Detect which cell encompasses the target text, then output its [X, Y] center coordinate. 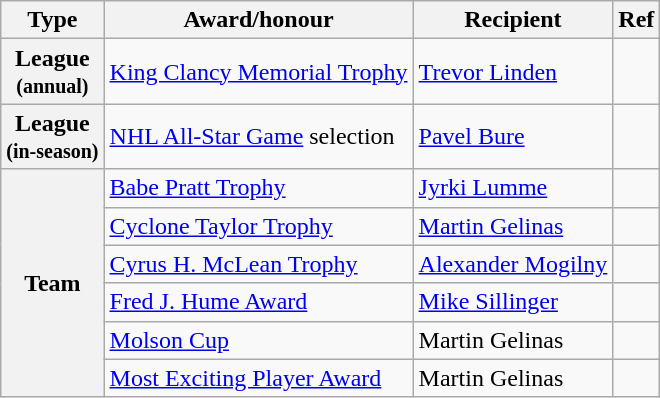
Mike Sillinger [513, 302]
Award/honour [258, 20]
Alexander Mogilny [513, 264]
League(annual) [52, 72]
King Clancy Memorial Trophy [258, 72]
Most Exciting Player Award [258, 378]
Recipient [513, 20]
Ref [636, 20]
Babe Pratt Trophy [258, 188]
Jyrki Lumme [513, 188]
NHL All-Star Game selection [258, 136]
Pavel Bure [513, 136]
Type [52, 20]
League(in-season) [52, 136]
Cyrus H. McLean Trophy [258, 264]
Cyclone Taylor Trophy [258, 226]
Trevor Linden [513, 72]
Fred J. Hume Award [258, 302]
Molson Cup [258, 340]
Team [52, 283]
